Detect which cell encompasses the target text, then output its [X, Y] center coordinate. 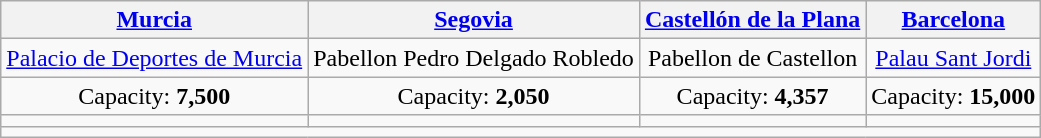
Capacity: 2,050 [474, 96]
Capacity: 7,500 [154, 96]
Palacio de Deportes de Murcia [154, 58]
Castellón de la Plana [752, 20]
Palau Sant Jordi [954, 58]
Capacity: 15,000 [954, 96]
Barcelona [954, 20]
Pabellon de Castellon [752, 58]
Capacity: 4,357 [752, 96]
Murcia [154, 20]
Pabellon Pedro Delgado Robledo [474, 58]
Segovia [474, 20]
